Detect which cell encompasses the target text, then output its (X, Y) center coordinate. 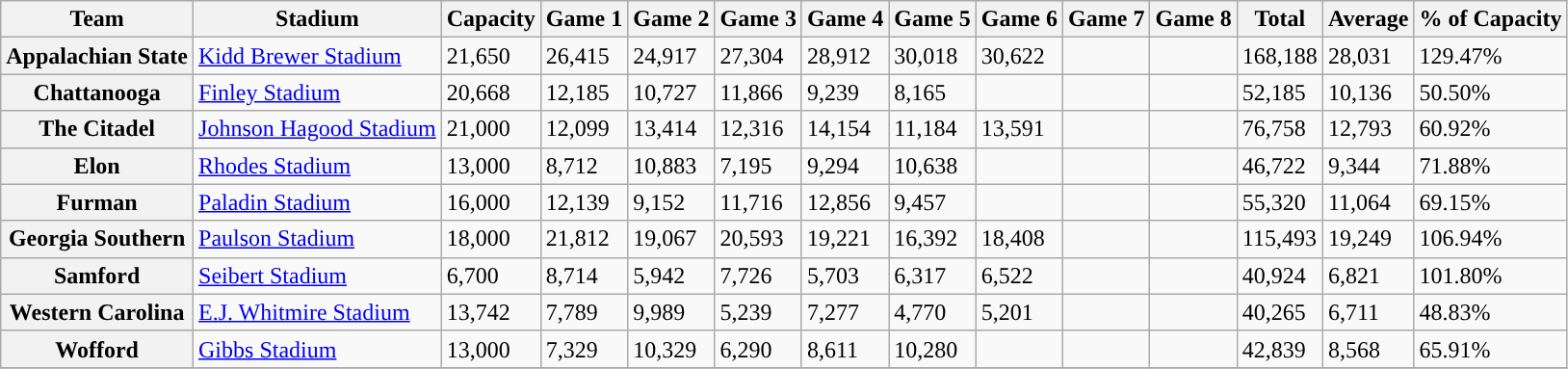
16,392 (932, 239)
8,712 (584, 166)
5,942 (671, 276)
7,726 (758, 276)
13,591 (1019, 129)
52,185 (1279, 92)
12,793 (1368, 129)
Average (1368, 19)
Finley Stadium (318, 92)
30,622 (1019, 56)
28,912 (845, 56)
9,239 (845, 92)
Chattanooga (97, 92)
18,000 (491, 239)
101.80% (1491, 276)
Gibbs Stadium (318, 349)
6,290 (758, 349)
7,329 (584, 349)
Wofford (97, 349)
Game 2 (671, 19)
Game 8 (1193, 19)
21,650 (491, 56)
Game 4 (845, 19)
168,188 (1279, 56)
65.91% (1491, 349)
Rhodes Stadium (318, 166)
12,856 (845, 202)
24,917 (671, 56)
Stadium (318, 19)
10,727 (671, 92)
Paladin Stadium (318, 202)
12,139 (584, 202)
10,280 (932, 349)
19,067 (671, 239)
Capacity (491, 19)
76,758 (1279, 129)
40,924 (1279, 276)
Appalachian State (97, 56)
13,414 (671, 129)
7,277 (845, 312)
21,812 (584, 239)
10,136 (1368, 92)
129.47% (1491, 56)
Team (97, 19)
12,316 (758, 129)
12,185 (584, 92)
115,493 (1279, 239)
Total (1279, 19)
40,265 (1279, 312)
6,821 (1368, 276)
9,294 (845, 166)
The Citadel (97, 129)
30,018 (932, 56)
Game 1 (584, 19)
7,789 (584, 312)
Georgia Southern (97, 239)
Elon (97, 166)
69.15% (1491, 202)
60.92% (1491, 129)
% of Capacity (1491, 19)
11,716 (758, 202)
11,866 (758, 92)
55,320 (1279, 202)
Game 5 (932, 19)
Game 6 (1019, 19)
8,165 (932, 92)
E.J. Whitmire Stadium (318, 312)
10,883 (671, 166)
Kidd Brewer Stadium (318, 56)
4,770 (932, 312)
11,184 (932, 129)
Game 7 (1107, 19)
9,989 (671, 312)
5,703 (845, 276)
106.94% (1491, 239)
Johnson Hagood Stadium (318, 129)
6,700 (491, 276)
46,722 (1279, 166)
27,304 (758, 56)
Western Carolina (97, 312)
7,195 (758, 166)
8,568 (1368, 349)
9,152 (671, 202)
20,668 (491, 92)
10,329 (671, 349)
21,000 (491, 129)
Game 3 (758, 19)
12,099 (584, 129)
42,839 (1279, 349)
18,408 (1019, 239)
28,031 (1368, 56)
19,249 (1368, 239)
9,344 (1368, 166)
14,154 (845, 129)
8,714 (584, 276)
Seibert Stadium (318, 276)
16,000 (491, 202)
20,593 (758, 239)
48.83% (1491, 312)
Paulson Stadium (318, 239)
9,457 (932, 202)
6,317 (932, 276)
26,415 (584, 56)
6,711 (1368, 312)
50.50% (1491, 92)
11,064 (1368, 202)
5,239 (758, 312)
10,638 (932, 166)
5,201 (1019, 312)
13,742 (491, 312)
6,522 (1019, 276)
71.88% (1491, 166)
8,611 (845, 349)
Furman (97, 202)
Samford (97, 276)
19,221 (845, 239)
